Search for the cell housing the specified text and yield its (x, y) center coordinate. 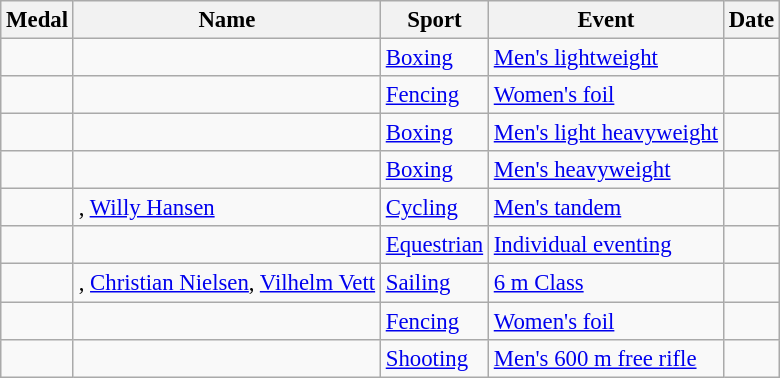
Men's light heavyweight (606, 133)
Men's tandem (606, 208)
Men's 600 m free rifle (606, 358)
Equestrian (434, 245)
, Christian Nielsen, Vilhelm Vett (226, 283)
Date (751, 20)
Name (226, 20)
Shooting (434, 358)
Men's lightweight (606, 58)
Sport (434, 20)
, Willy Hansen (226, 208)
Cycling (434, 208)
Event (606, 20)
Men's heavyweight (606, 170)
6 m Class (606, 283)
Sailing (434, 283)
Medal (38, 20)
Individual eventing (606, 245)
